From the cell containing the given text, extract its center point as (x, y) coordinate. 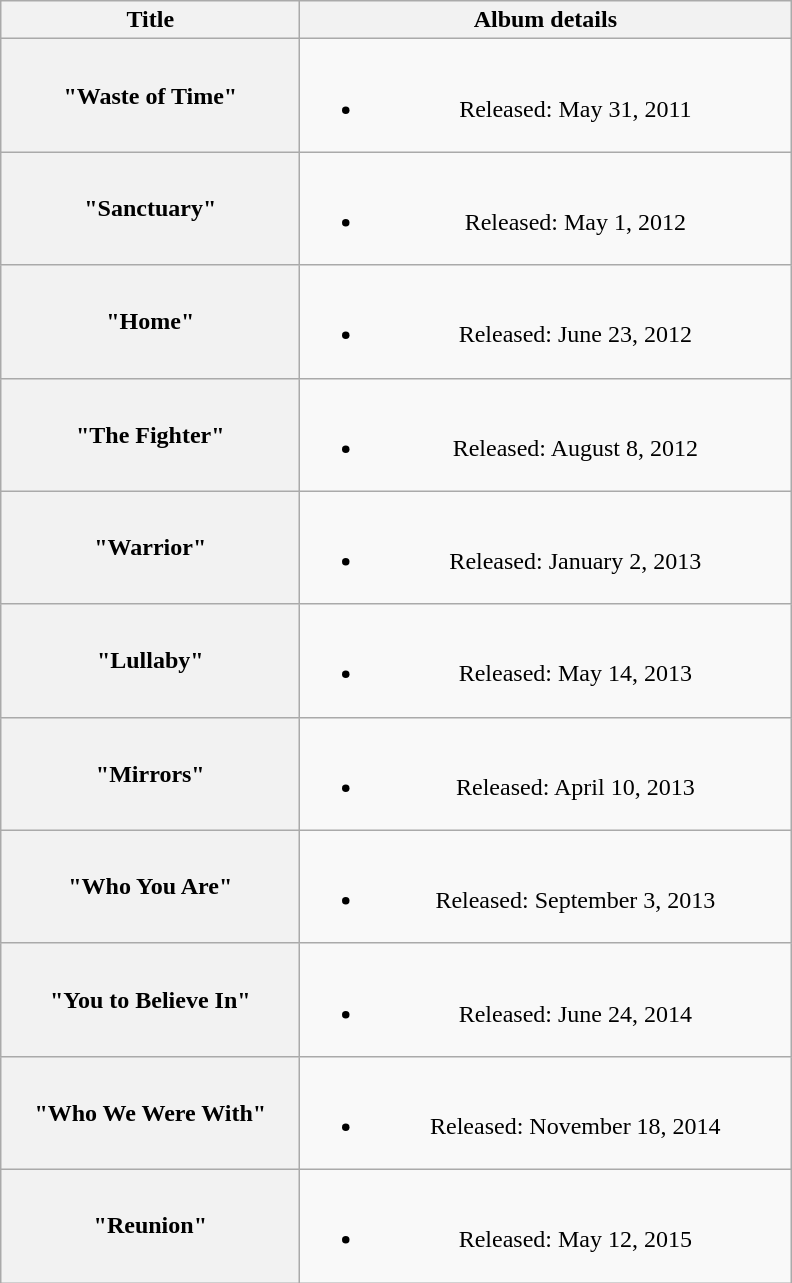
"Lullaby" (150, 660)
Album details (546, 20)
Released: November 18, 2014 (546, 1112)
"Sanctuary" (150, 208)
Released: May 12, 2015 (546, 1226)
"Warrior" (150, 548)
Released: August 8, 2012 (546, 434)
Title (150, 20)
"Home" (150, 322)
"Mirrors" (150, 774)
"You to Believe In" (150, 1000)
Released: September 3, 2013 (546, 886)
"Waste of Time" (150, 96)
Released: January 2, 2013 (546, 548)
"The Fighter" (150, 434)
"Reunion" (150, 1226)
Released: May 14, 2013 (546, 660)
Released: May 1, 2012 (546, 208)
Released: May 31, 2011 (546, 96)
Released: June 24, 2014 (546, 1000)
"Who We Were With" (150, 1112)
Released: June 23, 2012 (546, 322)
Released: April 10, 2013 (546, 774)
"Who You Are" (150, 886)
